Identify which cell holds the provided text, then report its (X, Y) central coordinate. 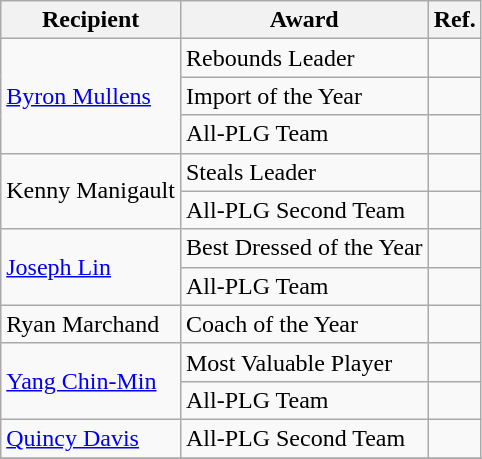
Joseph Lin (91, 267)
Import of the Year (304, 96)
Yang Chin-Min (91, 381)
Quincy Davis (91, 438)
Kenny Manigault (91, 191)
Rebounds Leader (304, 58)
Coach of the Year (304, 324)
Byron Mullens (91, 96)
Recipient (91, 20)
Best Dressed of the Year (304, 248)
Award (304, 20)
Steals Leader (304, 172)
Ref. (454, 20)
Ryan Marchand (91, 324)
Most Valuable Player (304, 362)
